For the text-containing cell, return its midpoint in [x, y] coordinate format. 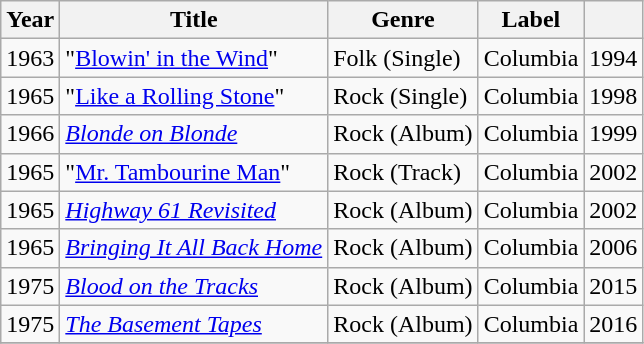
Year [30, 20]
1998 [614, 96]
Folk (Single) [403, 58]
Highway 61 Revisited [194, 210]
2006 [614, 248]
2016 [614, 324]
1994 [614, 58]
1963 [30, 58]
"Like a Rolling Stone" [194, 96]
Bringing It All Back Home [194, 248]
Rock (Track) [403, 172]
1966 [30, 134]
Rock (Single) [403, 96]
Blonde on Blonde [194, 134]
Blood on the Tracks [194, 286]
Title [194, 20]
"Mr. Tambourine Man" [194, 172]
The Basement Tapes [194, 324]
Label [531, 20]
"Blowin' in the Wind" [194, 58]
1999 [614, 134]
Genre [403, 20]
2015 [614, 286]
